Pinpoint the cell where the given text exists, returning its [X, Y] midpoint coordinate. 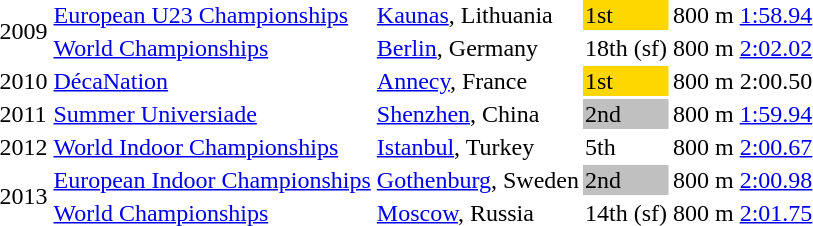
World Championships [212, 48]
Berlin, Germany [478, 48]
Kaunas, Lithuania [478, 15]
World Indoor Championships [212, 147]
European Indoor Championships [212, 180]
Gothenburg, Sweden [478, 180]
Istanbul, Turkey [478, 147]
Shenzhen, China [478, 114]
European U23 Championships [212, 15]
DécaNation [212, 81]
18th (sf) [626, 48]
Summer Universiade [212, 114]
Annecy, France [478, 81]
5th [626, 147]
